Pinpoint the cell where the given text exists, returning its (X, Y) midpoint coordinate. 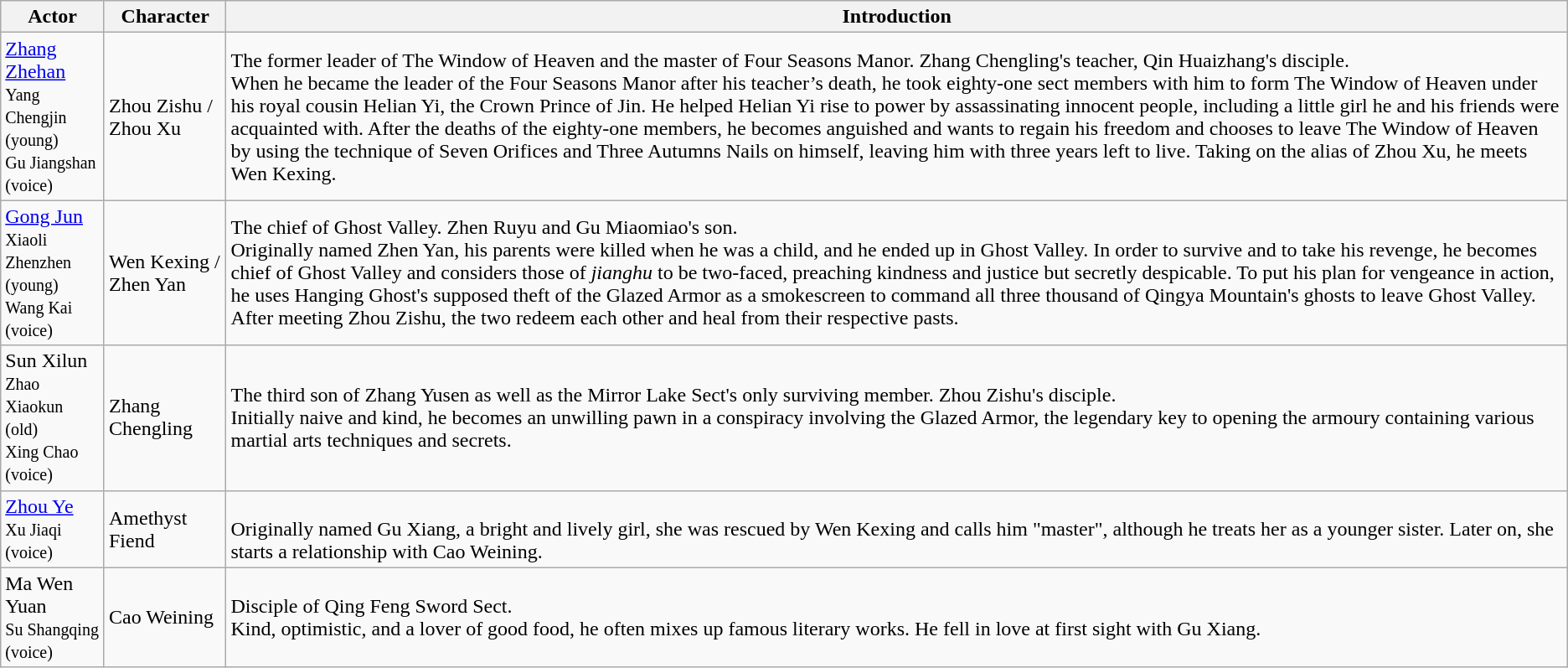
Zhang Zhehan Yang Chengjin (young) Gu Jiangshan (voice) (53, 117)
Ma Wen Yuan Su Shangqing (voice) (53, 617)
Introduction (896, 17)
Sun Xilun Zhao Xiaokun (old) Xing Chao (voice) (53, 417)
Gong Jun Xiaoli Zhenzhen (young) Wang Kai (voice) (53, 273)
Zhou Ye Xu Jiaqi (voice) (53, 529)
Zhou Zishu / Zhou Xu (165, 117)
Zhang Chengling (165, 417)
Wen Kexing / Zhen Yan (165, 273)
Amethyst Fiend (165, 529)
Actor (53, 17)
Character (165, 17)
Cao Weining (165, 617)
